Provide the (X, Y) coordinate of the cell's center where the given text is located.  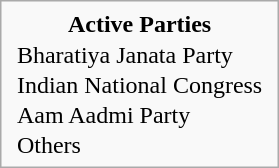
Bharatiya Janata Party (139, 56)
Indian National Congress (139, 86)
Others (139, 146)
Aam Aadmi Party (139, 116)
Active Parties (139, 24)
